Scan for the cell matching the given text and deliver its [X, Y] coordinate at center. 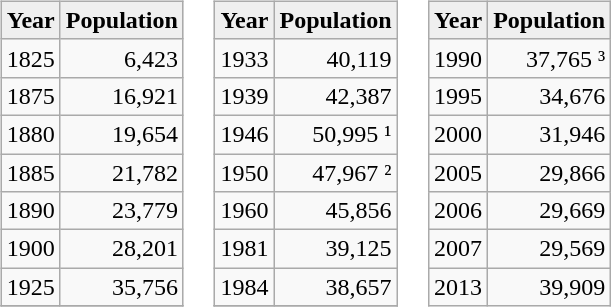
35,756 [122, 287]
2000 [458, 134]
1880 [30, 134]
1825 [30, 58]
37,765 ³ [550, 58]
1939 [244, 96]
2013 [458, 287]
19,654 [122, 134]
1995 [458, 96]
1890 [30, 211]
29,569 [550, 249]
1925 [30, 287]
2005 [458, 173]
34,676 [550, 96]
1990 [458, 58]
31,946 [550, 134]
1933 [244, 58]
29,669 [550, 211]
21,782 [122, 173]
47,967 ² [336, 173]
1981 [244, 249]
29,866 [550, 173]
1900 [30, 249]
42,387 [336, 96]
39,909 [550, 287]
40,119 [336, 58]
39,125 [336, 249]
1946 [244, 134]
50,995 ¹ [336, 134]
1875 [30, 96]
2007 [458, 249]
38,657 [336, 287]
28,201 [122, 249]
1960 [244, 211]
1885 [30, 173]
23,779 [122, 211]
1984 [244, 287]
6,423 [122, 58]
16,921 [122, 96]
45,856 [336, 211]
2006 [458, 211]
1950 [244, 173]
